Output the [x, y] coordinate of the center of the cell containing the given text.  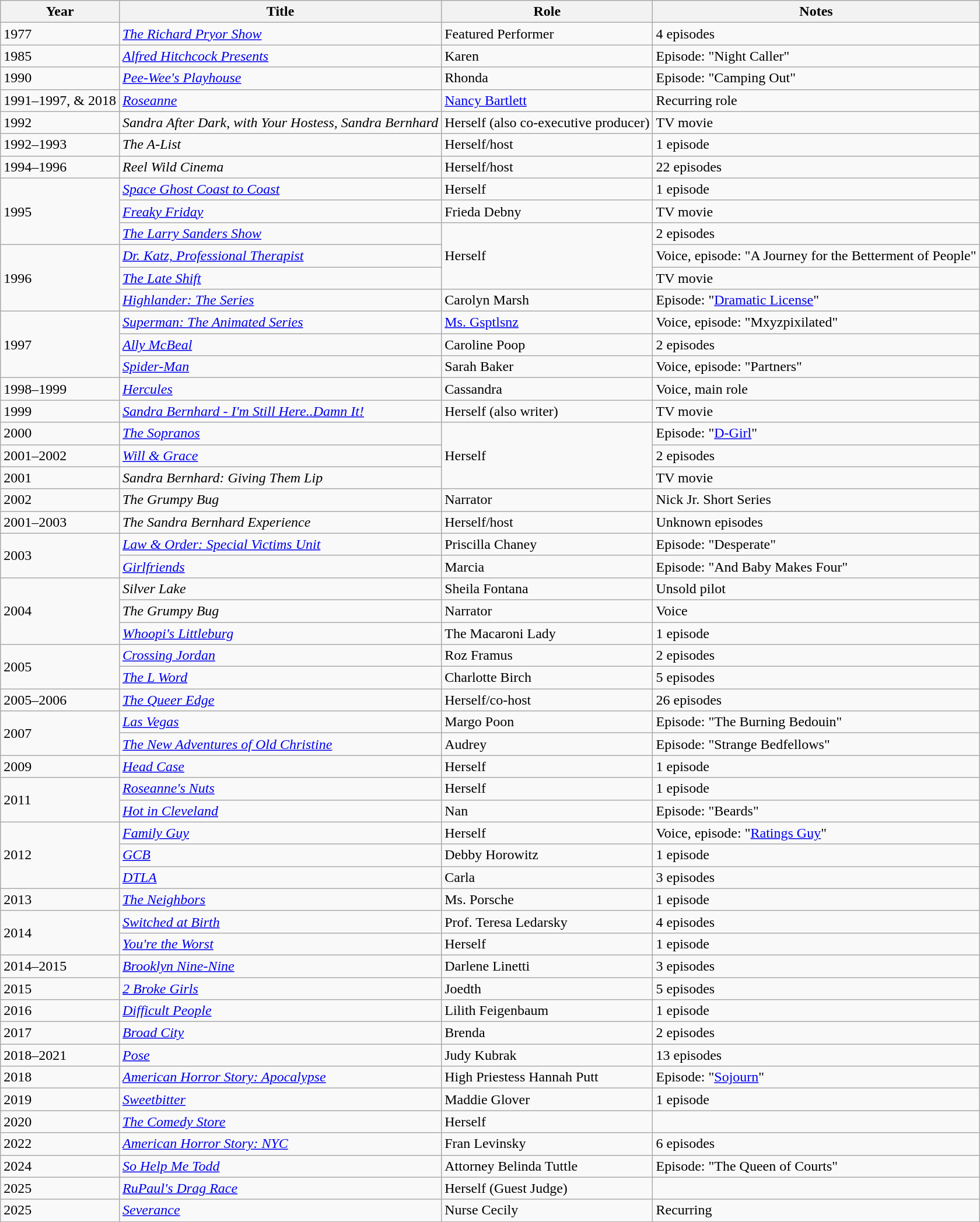
Voice, episode: "Mxyzpixilated" [816, 323]
Roseanne [280, 100]
Difficult People [280, 1011]
2003 [60, 555]
Title [280, 12]
Brenda [547, 1033]
1996 [60, 278]
Voice, main role [816, 389]
2014–2015 [60, 966]
Brooklyn Nine-Nine [280, 966]
2017 [60, 1033]
Reel Wild Cinema [280, 167]
Cassandra [547, 389]
2019 [60, 1100]
Hercules [280, 389]
Attorney Belinda Tuttle [547, 1166]
Sandra Bernhard - I'm Still Here..Damn It! [280, 411]
Nurse Cecily [547, 1210]
Episode: "Desperate" [816, 544]
Episode: "Night Caller" [816, 56]
American Horror Story: Apocalypse [280, 1077]
2020 [60, 1122]
26 episodes [816, 700]
Joedth [547, 989]
1985 [60, 56]
Family Guy [280, 833]
Silver Lake [280, 589]
Ms. Porsche [547, 899]
Charlotte Birch [547, 678]
22 episodes [816, 167]
6 episodes [816, 1144]
1992–1993 [60, 145]
Head Case [280, 766]
The Neighbors [280, 899]
Herself (also writer) [547, 411]
1991–1997, & 2018 [60, 100]
You're the Worst [280, 944]
Audrey [547, 744]
Severance [280, 1210]
Recurring [816, 1210]
Pose [280, 1055]
2011 [60, 800]
Voice, episode: "A Journey for the Betterment of People" [816, 255]
Episode: "Camping Out" [816, 78]
2024 [60, 1166]
Prof. Teresa Ledarsky [547, 922]
Freaky Friday [280, 211]
1990 [60, 78]
High Priestess Hannah Putt [547, 1077]
The L Word [280, 678]
Margo Poon [547, 722]
Episode: "Dramatic License" [816, 300]
Girlfriends [280, 566]
Voice, episode: "Partners" [816, 367]
13 episodes [816, 1055]
RuPaul's Drag Race [280, 1188]
The Queer Edge [280, 700]
Marcia [547, 566]
American Horror Story: NYC [280, 1144]
Lilith Feigenbaum [547, 1011]
GCB [280, 855]
1995 [60, 211]
1999 [60, 411]
2001–2002 [60, 456]
2016 [60, 1011]
1998–1999 [60, 389]
Voice [816, 611]
Sheila Fontana [547, 589]
Herself/co-host [547, 700]
Ally McBeal [280, 345]
The Larry Sanders Show [280, 233]
Featured Performer [547, 34]
Episode: "The Burning Bedouin" [816, 722]
The Sandra Bernhard Experience [280, 522]
2001 [60, 478]
1977 [60, 34]
Unsold pilot [816, 589]
Priscilla Chaney [547, 544]
Debby Horowitz [547, 855]
Herself (Guest Judge) [547, 1188]
1994–1996 [60, 167]
Roseanne's Nuts [280, 789]
Role [547, 12]
Roz Framus [547, 656]
Pee-Wee's Playhouse [280, 78]
Will & Grace [280, 456]
Highlander: The Series [280, 300]
Voice, episode: "Ratings Guy" [816, 833]
2001–2003 [60, 522]
The Richard Pryor Show [280, 34]
The Macaroni Lady [547, 633]
So Help Me Todd [280, 1166]
The Sopranos [280, 433]
Judy Kubrak [547, 1055]
2000 [60, 433]
2015 [60, 989]
Nancy Bartlett [547, 100]
Nick Jr. Short Series [816, 500]
Space Ghost Coast to Coast [280, 189]
The Comedy Store [280, 1122]
2013 [60, 899]
Notes [816, 12]
Karen [547, 56]
Hot in Cleveland [280, 811]
Episode: "And Baby Makes Four" [816, 566]
Spider-Man [280, 367]
Episode: "Strange Bedfellows" [816, 744]
Darlene Linetti [547, 966]
Rhonda [547, 78]
Superman: The Animated Series [280, 323]
2004 [60, 611]
Sweetbitter [280, 1100]
Las Vegas [280, 722]
Episode: "Beards" [816, 811]
Broad City [280, 1033]
Unknown episodes [816, 522]
2014 [60, 933]
Whoopi's Littleburg [280, 633]
Frieda Debny [547, 211]
Law & Order: Special Victims Unit [280, 544]
The New Adventures of Old Christine [280, 744]
2005–2006 [60, 700]
2 Broke Girls [280, 989]
The Late Shift [280, 278]
2002 [60, 500]
2012 [60, 855]
1997 [60, 345]
Dr. Katz, Professional Therapist [280, 255]
Ms. Gsptlsnz [547, 323]
Sandra Bernhard: Giving Them Lip [280, 478]
Nan [547, 811]
Carla [547, 877]
Caroline Poop [547, 345]
Herself (also co-executive producer) [547, 122]
Carolyn Marsh [547, 300]
Fran Levinsky [547, 1144]
Sarah Baker [547, 367]
Recurring role [816, 100]
Switched at Birth [280, 922]
Year [60, 12]
2022 [60, 1144]
Maddie Glover [547, 1100]
2018 [60, 1077]
2005 [60, 667]
2007 [60, 733]
Crossing Jordan [280, 656]
2009 [60, 766]
The A-List [280, 145]
Sandra After Dark, with Your Hostess, Sandra Bernhard [280, 122]
2018–2021 [60, 1055]
DTLA [280, 877]
1992 [60, 122]
Episode: "Sojourn" [816, 1077]
Episode: "D-Girl" [816, 433]
Episode: "The Queen of Courts" [816, 1166]
Alfred Hitchcock Presents [280, 56]
